Search for the cell housing the specified text and yield its (x, y) center coordinate. 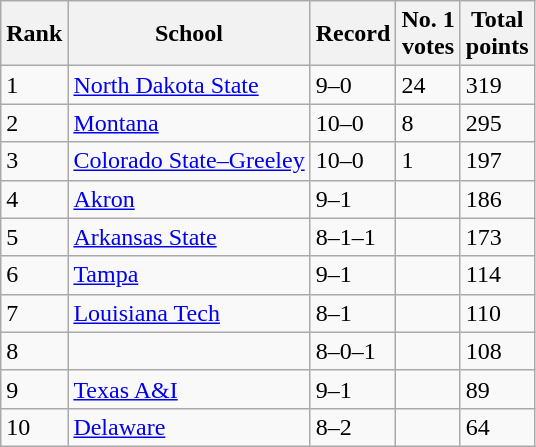
6 (34, 275)
10 (34, 427)
Akron (189, 199)
8–2 (353, 427)
Texas A&I (189, 389)
9–0 (353, 85)
89 (497, 389)
No. 1votes (428, 34)
Montana (189, 123)
173 (497, 237)
Delaware (189, 427)
8–0–1 (353, 351)
319 (497, 85)
24 (428, 85)
Totalpoints (497, 34)
Colorado State–Greeley (189, 161)
Record (353, 34)
64 (497, 427)
7 (34, 313)
2 (34, 123)
3 (34, 161)
School (189, 34)
110 (497, 313)
Tampa (189, 275)
197 (497, 161)
108 (497, 351)
Louisiana Tech (189, 313)
8–1–1 (353, 237)
114 (497, 275)
North Dakota State (189, 85)
295 (497, 123)
Rank (34, 34)
9 (34, 389)
4 (34, 199)
8–1 (353, 313)
186 (497, 199)
Arkansas State (189, 237)
5 (34, 237)
